For the text-containing cell, return its midpoint in [x, y] coordinate format. 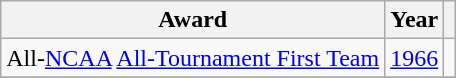
1966 [414, 58]
All-NCAA All-Tournament First Team [193, 58]
Year [414, 20]
Award [193, 20]
